Extract the [x, y] coordinate from the center of the cell holding the provided text.  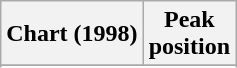
Peakposition [189, 34]
Chart (1998) [72, 34]
